From the cell containing the given text, extract its center point as (X, Y) coordinate. 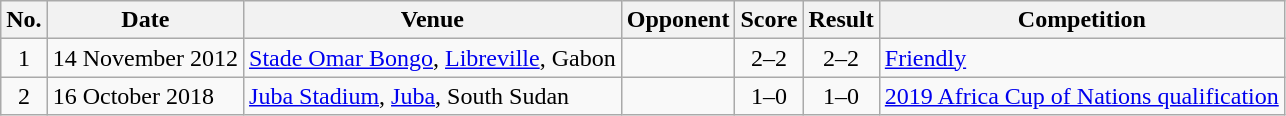
Competition (1082, 20)
Friendly (1082, 58)
14 November 2012 (145, 58)
Venue (433, 20)
Date (145, 20)
Juba Stadium, Juba, South Sudan (433, 96)
2019 Africa Cup of Nations qualification (1082, 96)
Score (769, 20)
Stade Omar Bongo, Libreville, Gabon (433, 58)
No. (24, 20)
16 October 2018 (145, 96)
Result (841, 20)
1 (24, 58)
2 (24, 96)
Opponent (678, 20)
